Find where the given text appears and provide that cell's center as [X, Y] coordinate. 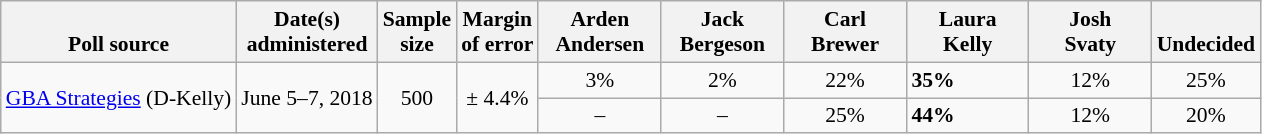
44% [968, 116]
Undecided [1206, 32]
2% [722, 80]
CarlBrewer [846, 32]
LauraKelly [968, 32]
JoshSvaty [1090, 32]
35% [968, 80]
June 5–7, 2018 [306, 98]
20% [1206, 116]
ArdenAndersen [600, 32]
JackBergeson [722, 32]
Date(s)administered [306, 32]
Samplesize [417, 32]
Poll source [119, 32]
Marginof error [497, 32]
GBA Strategies (D-Kelly) [119, 98]
500 [417, 98]
22% [846, 80]
3% [600, 80]
± 4.4% [497, 98]
